Pinpoint the cell where the given text exists, returning its (X, Y) midpoint coordinate. 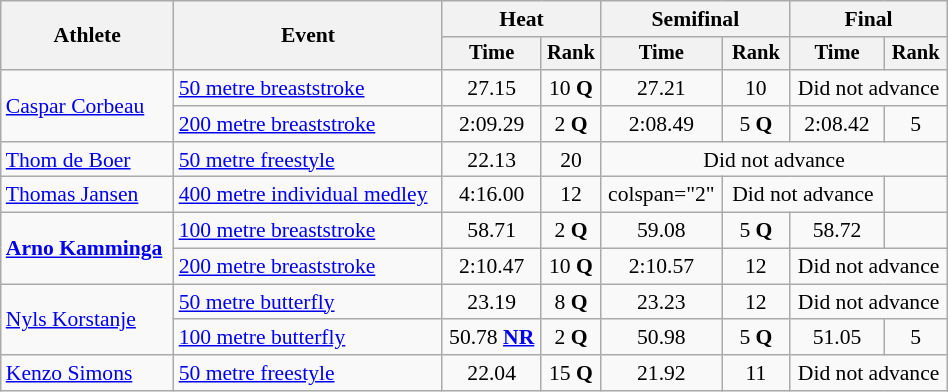
23.19 (492, 302)
2:08.49 (662, 124)
4:16.00 (492, 195)
Heat (522, 19)
22.04 (492, 373)
Thomas Jansen (88, 195)
58.72 (837, 231)
11 (756, 373)
2:09.29 (492, 124)
50.98 (662, 338)
Nyls Korstanje (88, 320)
58.71 (492, 231)
Final (868, 19)
colspan="2" (662, 195)
Arno Kamminga (88, 248)
10 (756, 88)
23.23 (662, 302)
8 Q (571, 302)
50 metre butterfly (308, 302)
Kenzo Simons (88, 373)
21.92 (662, 373)
2:10.47 (492, 267)
400 metre individual medley (308, 195)
100 metre butterfly (308, 338)
50 metre breaststroke (308, 88)
27.21 (662, 88)
Semifinal (696, 19)
2:10.57 (662, 267)
Caspar Corbeau (88, 106)
22.13 (492, 160)
27.15 (492, 88)
50.78 NR (492, 338)
59.08 (662, 231)
Thom de Boer (88, 160)
2:08.42 (837, 124)
15 Q (571, 373)
Athlete (88, 36)
51.05 (837, 338)
Event (308, 36)
100 metre breaststroke (308, 231)
20 (571, 160)
